Detect which cell encompasses the target text, then output its [X, Y] center coordinate. 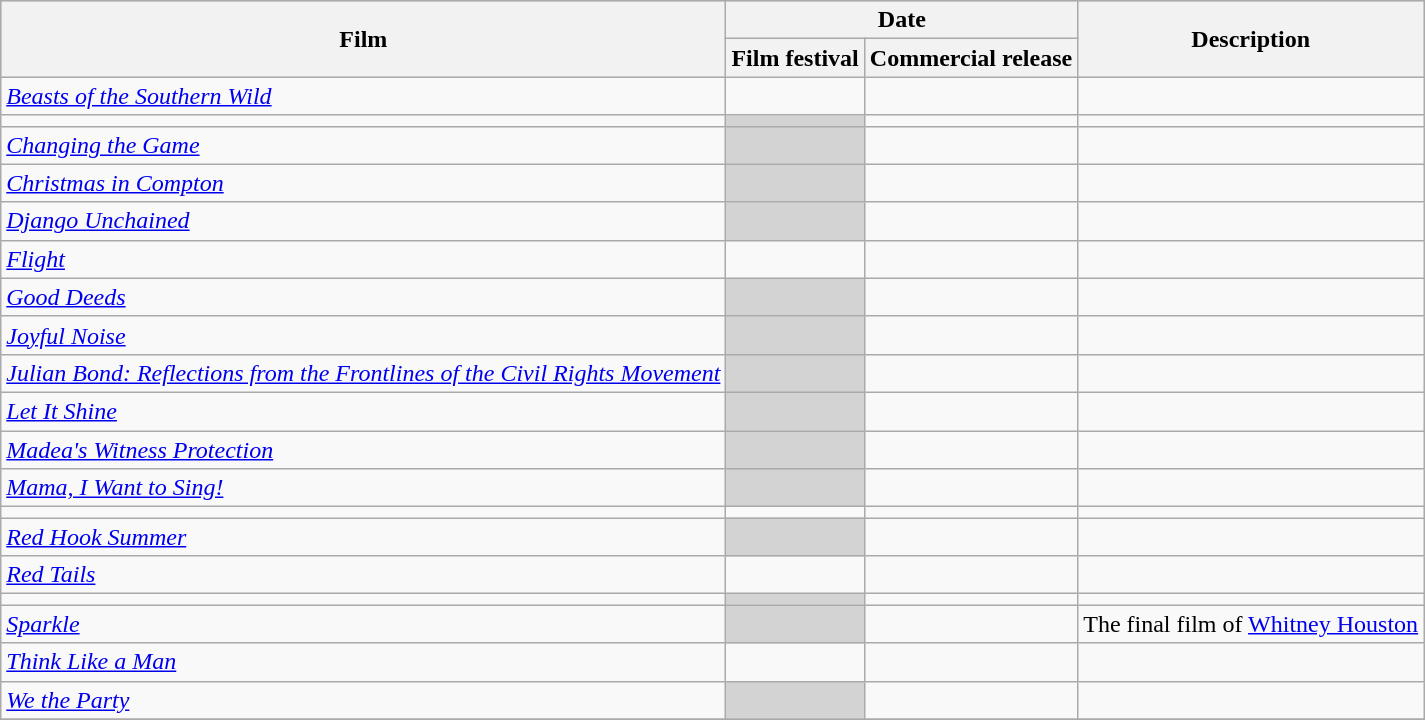
Julian Bond: Reflections from the Frontlines of the Civil Rights Movement [364, 373]
We the Party [364, 700]
Red Hook Summer [364, 537]
Red Tails [364, 575]
Sparkle [364, 624]
Description [1251, 39]
Film festival [795, 58]
Good Deeds [364, 297]
Date [902, 20]
Flight [364, 259]
Beasts of the Southern Wild [364, 96]
Madea's Witness Protection [364, 449]
Film [364, 39]
Django Unchained [364, 221]
Joyful Noise [364, 335]
Commercial release [970, 58]
Think Like a Man [364, 662]
The final film of Whitney Houston [1251, 624]
Mama, I Want to Sing! [364, 488]
Changing the Game [364, 145]
Christmas in Compton [364, 183]
Let It Shine [364, 411]
